Find where the given text appears and provide that cell's center as [x, y] coordinate. 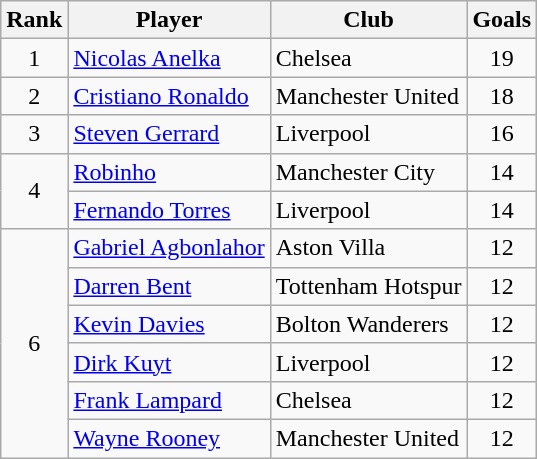
19 [502, 58]
Robinho [169, 172]
Wayne Rooney [169, 438]
Dirk Kuyt [169, 362]
Aston Villa [368, 248]
6 [34, 343]
Manchester City [368, 172]
18 [502, 96]
Nicolas Anelka [169, 58]
Bolton Wanderers [368, 324]
16 [502, 134]
3 [34, 134]
Tottenham Hotspur [368, 286]
Fernando Torres [169, 210]
Player [169, 20]
Frank Lampard [169, 400]
Club [368, 20]
Cristiano Ronaldo [169, 96]
Goals [502, 20]
Kevin Davies [169, 324]
Gabriel Agbonlahor [169, 248]
4 [34, 191]
2 [34, 96]
Darren Bent [169, 286]
Steven Gerrard [169, 134]
1 [34, 58]
Rank [34, 20]
